Return the [X, Y] coordinate for the center point of the cell that contains the specified text.  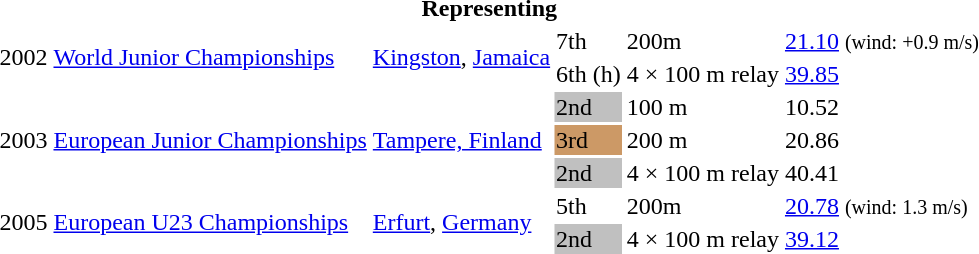
7th [589, 41]
Tampere, Finland [461, 140]
Kingston, Jamaica [461, 58]
World Junior Championships [210, 58]
European Junior Championships [210, 140]
5th [589, 206]
200 m [702, 140]
Erfurt, Germany [461, 222]
6th (h) [589, 74]
100 m [702, 107]
European U23 Championships [210, 222]
3rd [589, 140]
